Determine the (x, y) coordinate at the center of the cell enclosing the given text.  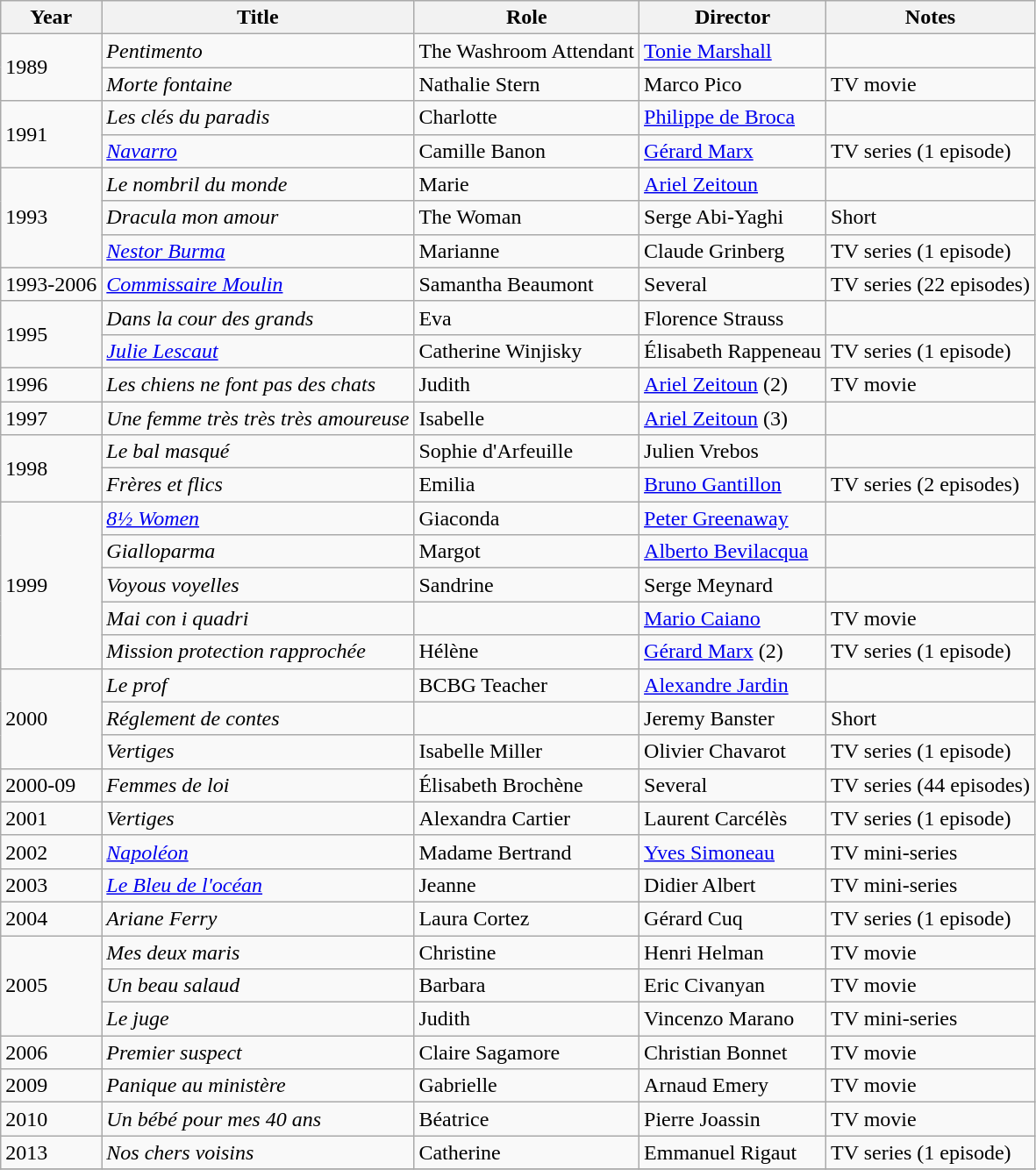
Gialloparma (258, 552)
Christian Bonnet (733, 1052)
Philippe de Broca (733, 118)
2002 (51, 852)
Arnaud Emery (733, 1086)
Role (526, 18)
Voyous voyelles (258, 585)
1993 (51, 218)
BCBG Teacher (526, 685)
Réglement de contes (258, 718)
Ariel Zeitoun (3) (733, 418)
Ariane Ferry (258, 918)
1991 (51, 134)
Mario Caiano (733, 618)
Emmanuel Rigaut (733, 1152)
Mai con i quadri (258, 618)
Yves Simoneau (733, 852)
Serge Meynard (733, 585)
1989 (51, 68)
Isabelle (526, 418)
The Woman (526, 218)
Mission protection rapprochée (258, 652)
Femmes de loi (258, 785)
Gérard Marx (733, 151)
Gérard Cuq (733, 918)
Year (51, 18)
Napoléon (258, 852)
Tonie Marshall (733, 51)
Nestor Burma (258, 251)
Hélène (526, 652)
Le prof (258, 685)
Didier Albert (733, 885)
8½ Women (258, 518)
Ariel Zeitoun (2) (733, 384)
Le Bleu de l'océan (258, 885)
Henri Helman (733, 952)
1998 (51, 468)
Laura Cortez (526, 918)
2001 (51, 818)
1995 (51, 334)
Navarro (258, 151)
Alexandra Cartier (526, 818)
Frères et flics (258, 485)
2000 (51, 718)
Julie Lescaut (258, 351)
Nathalie Stern (526, 84)
Béatrice (526, 1119)
Élisabeth Rappeneau (733, 351)
Le nombril du monde (258, 184)
Vincenzo Marano (733, 1019)
1996 (51, 384)
Dans la cour des grands (258, 317)
2010 (51, 1119)
Alexandre Jardin (733, 685)
1999 (51, 585)
Barbara (526, 986)
Gabrielle (526, 1086)
2005 (51, 985)
Mes deux maris (258, 952)
Claude Grinberg (733, 251)
2000-09 (51, 785)
Le juge (258, 1019)
Le bal masqué (258, 452)
Premier suspect (258, 1052)
Élisabeth Brochène (526, 785)
Sandrine (526, 585)
Director (733, 18)
TV series (44 episodes) (931, 785)
Pentimento (258, 51)
Charlotte (526, 118)
2004 (51, 918)
TV series (22 episodes) (931, 284)
2013 (51, 1152)
Nos chers voisins (258, 1152)
Jeanne (526, 885)
Panique au ministère (258, 1086)
Olivier Chavarot (733, 752)
The Washroom Attendant (526, 51)
1993-2006 (51, 284)
Serge Abi-Yaghi (733, 218)
Les clés du paradis (258, 118)
Julien Vrebos (733, 452)
Un beau salaud (258, 986)
Emilia (526, 485)
Peter Greenaway (733, 518)
Florence Strauss (733, 317)
Giaconda (526, 518)
Eva (526, 317)
Commissaire Moulin (258, 284)
1997 (51, 418)
Margot (526, 552)
Alberto Bevilacqua (733, 552)
Camille Banon (526, 151)
Pierre Joassin (733, 1119)
Samantha Beaumont (526, 284)
TV series (2 episodes) (931, 485)
Claire Sagamore (526, 1052)
2006 (51, 1052)
2003 (51, 885)
Une femme très très très amoureuse (258, 418)
2009 (51, 1086)
Christine (526, 952)
Sophie d'Arfeuille (526, 452)
Un bébé pour mes 40 ans (258, 1119)
Eric Civanyan (733, 986)
Morte fontaine (258, 84)
Madame Bertrand (526, 852)
Marco Pico (733, 84)
Dracula mon amour (258, 218)
Title (258, 18)
Bruno Gantillon (733, 485)
Ariel Zeitoun (733, 184)
Catherine Winjisky (526, 351)
Isabelle Miller (526, 752)
Les chiens ne font pas des chats (258, 384)
Jeremy Banster (733, 718)
Laurent Carcélès (733, 818)
Notes (931, 18)
Marie (526, 184)
Catherine (526, 1152)
Gérard Marx (2) (733, 652)
Marianne (526, 251)
